Find where the given text appears and provide that cell's center as [x, y] coordinate. 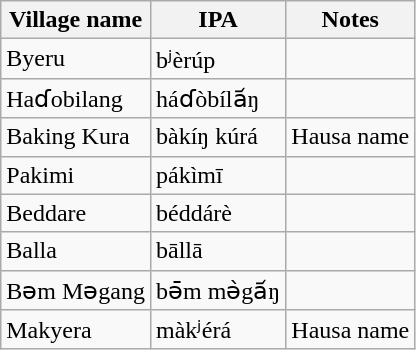
háɗòbíla᷄ŋ [218, 98]
Notes [350, 20]
pákìmī [218, 175]
Makyera [76, 330]
Pakimi [76, 175]
Beddare [76, 213]
bә̄m mә̀ga᷄ŋ [218, 290]
Village name [76, 20]
béddárè [218, 213]
IPA [218, 20]
bʲèrúp [218, 59]
bàkíŋ kúrá [218, 137]
Byeru [76, 59]
Haɗobilang [76, 98]
màkʲérá [218, 330]
Balla [76, 251]
Baking Kura [76, 137]
bāllā [218, 251]
Bәm Mәgang [76, 290]
